Detect which cell encompasses the target text, then output its (x, y) center coordinate. 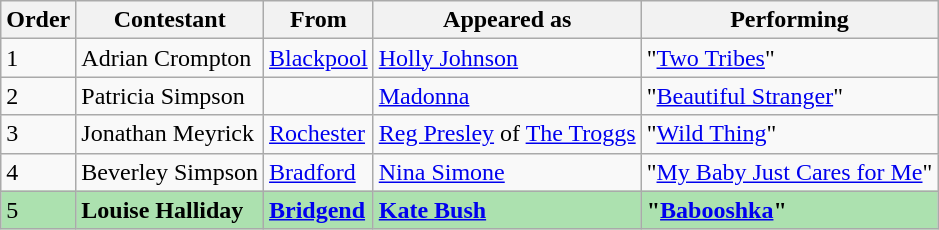
"Wild Thing" (790, 134)
Performing (790, 20)
Bradford (319, 172)
Kate Bush (507, 210)
From (319, 20)
4 (38, 172)
Contestant (170, 20)
Adrian Crompton (170, 58)
"Babooshka" (790, 210)
Louise Halliday (170, 210)
1 (38, 58)
"Two Tribes" (790, 58)
5 (38, 210)
Nina Simone (507, 172)
Rochester (319, 134)
Bridgend (319, 210)
Patricia Simpson (170, 96)
"My Baby Just Cares for Me" (790, 172)
Madonna (507, 96)
Appeared as (507, 20)
Holly Johnson (507, 58)
Order (38, 20)
Jonathan Meyrick (170, 134)
"Beautiful Stranger" (790, 96)
3 (38, 134)
Beverley Simpson (170, 172)
Reg Presley of The Troggs (507, 134)
Blackpool (319, 58)
2 (38, 96)
